From the cell containing the given text, extract its center point as [x, y] coordinate. 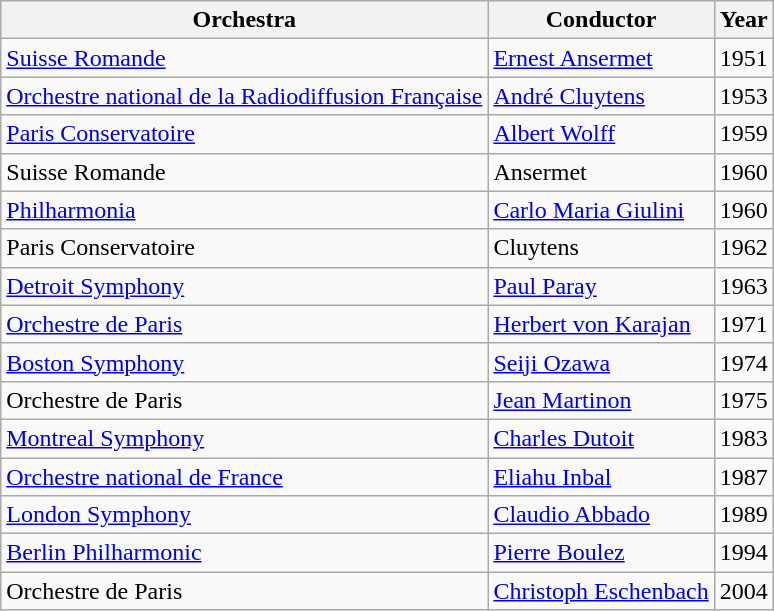
Cluytens [601, 248]
Charles Dutoit [601, 438]
Detroit Symphony [244, 286]
Pierre Boulez [601, 553]
Boston Symphony [244, 362]
1962 [744, 248]
1971 [744, 324]
André Cluytens [601, 96]
Paul Paray [601, 286]
1983 [744, 438]
London Symphony [244, 515]
1975 [744, 400]
Montreal Symphony [244, 438]
1987 [744, 477]
1959 [744, 134]
2004 [744, 591]
1974 [744, 362]
1951 [744, 58]
Jean Martinon [601, 400]
Eliahu Inbal [601, 477]
Orchestra [244, 20]
Christoph Eschenbach [601, 591]
Orchestre national de la Radiodiffusion Française [244, 96]
1994 [744, 553]
1989 [744, 515]
Ernest Ansermet [601, 58]
Claudio Abbado [601, 515]
Carlo Maria Giulini [601, 210]
Orchestre national de France [244, 477]
Ansermet [601, 172]
1963 [744, 286]
Year [744, 20]
Philharmonia [244, 210]
Herbert von Karajan [601, 324]
Albert Wolff [601, 134]
1953 [744, 96]
Conductor [601, 20]
Berlin Philharmonic [244, 553]
Seiji Ozawa [601, 362]
